Scan for the cell matching the given text and deliver its (x, y) coordinate at center. 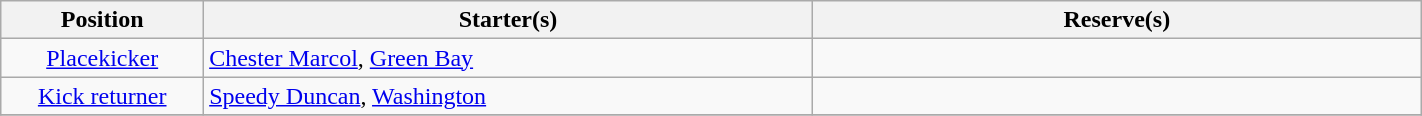
Placekicker (102, 58)
Speedy Duncan, Washington (508, 96)
Position (102, 20)
Chester Marcol, Green Bay (508, 58)
Reserve(s) (1116, 20)
Starter(s) (508, 20)
Kick returner (102, 96)
